Locate the cell with the specified text and output its [X, Y] center coordinate. 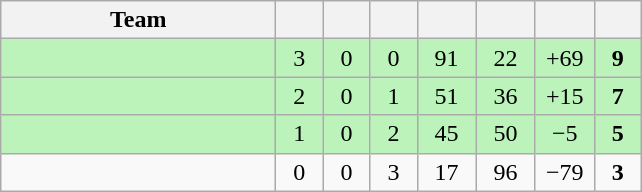
+15 [564, 96]
45 [446, 134]
7 [618, 96]
9 [618, 58]
22 [506, 58]
Team [138, 20]
91 [446, 58]
17 [446, 172]
−5 [564, 134]
50 [506, 134]
96 [506, 172]
−79 [564, 172]
5 [618, 134]
36 [506, 96]
+69 [564, 58]
51 [446, 96]
